Extract the (X, Y) coordinate from the center of the cell holding the provided text.  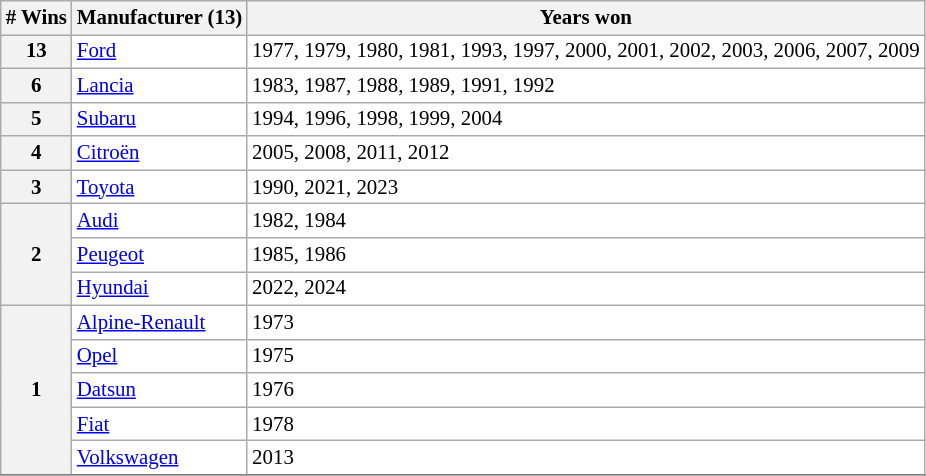
Lancia (160, 85)
Citroën (160, 153)
1973 (586, 322)
1994, 1996, 1998, 1999, 2004 (586, 119)
1990, 2021, 2023 (586, 187)
1983, 1987, 1988, 1989, 1991, 1992 (586, 85)
5 (36, 119)
2013 (586, 458)
3 (36, 187)
2 (36, 255)
Ford (160, 51)
Subaru (160, 119)
# Wins (36, 18)
1982, 1984 (586, 221)
2022, 2024 (586, 288)
Datsun (160, 390)
2005, 2008, 2011, 2012 (586, 153)
Years won (586, 18)
1 (36, 390)
Opel (160, 356)
1978 (586, 424)
6 (36, 85)
Manufacturer (13) (160, 18)
1985, 1986 (586, 255)
13 (36, 51)
Alpine-Renault (160, 322)
Hyundai (160, 288)
1976 (586, 390)
1975 (586, 356)
Toyota (160, 187)
Volkswagen (160, 458)
1977, 1979, 1980, 1981, 1993, 1997, 2000, 2001, 2002, 2003, 2006, 2007, 2009 (586, 51)
Fiat (160, 424)
Peugeot (160, 255)
4 (36, 153)
Audi (160, 221)
